Scan for the cell matching the given text and deliver its [x, y] coordinate at center. 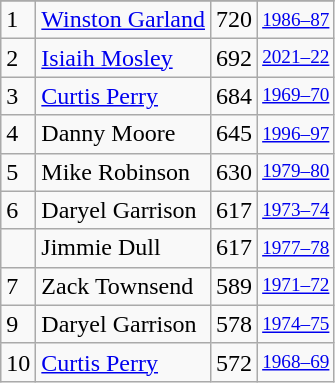
2021–22 [296, 58]
9 [18, 324]
6 [18, 210]
589 [234, 286]
572 [234, 362]
3 [18, 96]
1979–80 [296, 172]
1974–75 [296, 324]
5 [18, 172]
630 [234, 172]
578 [234, 324]
1977–78 [296, 248]
Zack Townsend [124, 286]
10 [18, 362]
1969–70 [296, 96]
Jimmie Dull [124, 248]
Winston Garland [124, 20]
1968–69 [296, 362]
645 [234, 134]
7 [18, 286]
1 [18, 20]
720 [234, 20]
Isiaih Mosley [124, 58]
684 [234, 96]
2 [18, 58]
1986–87 [296, 20]
1973–74 [296, 210]
1971–72 [296, 286]
692 [234, 58]
1996–97 [296, 134]
Danny Moore [124, 134]
4 [18, 134]
Mike Robinson [124, 172]
